Detect which cell encompasses the target text, then output its [x, y] center coordinate. 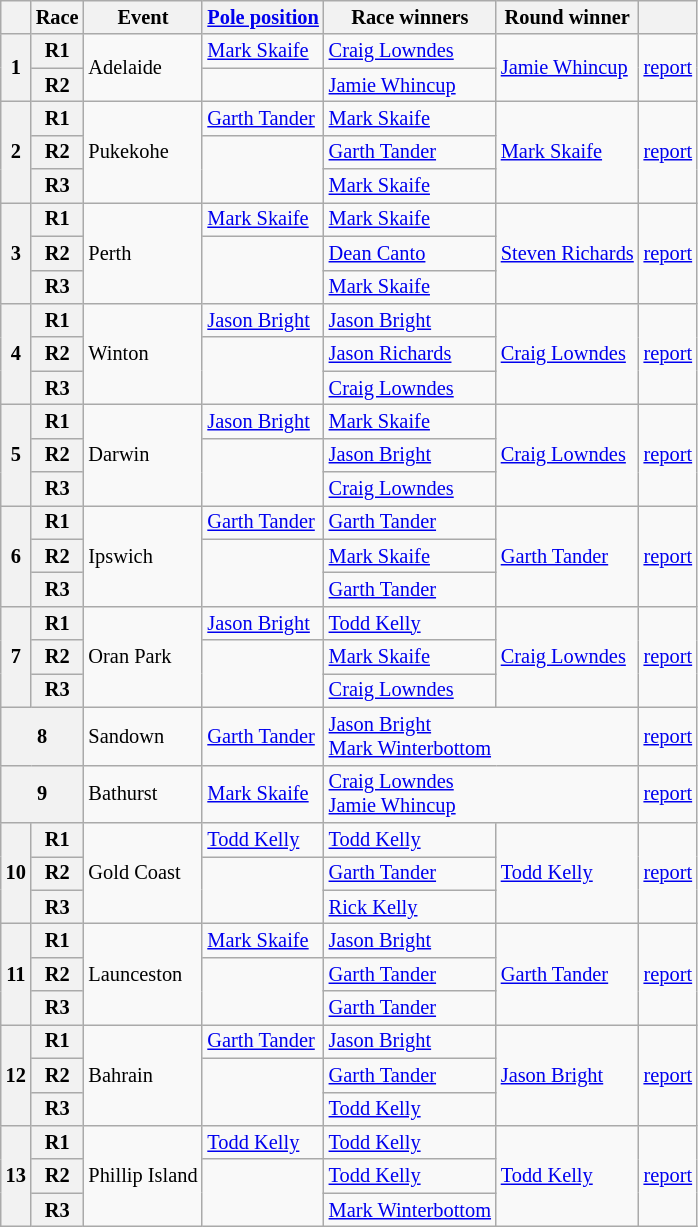
Mark Winterbottom [410, 1210]
Launceston [142, 974]
4 [16, 354]
Winton [142, 354]
Pole position [262, 17]
Oran Park [142, 656]
Bathurst [142, 794]
6 [16, 556]
Rick Kelly [410, 907]
Race [58, 17]
9 [42, 794]
Sandown [142, 736]
Jason Richards [410, 354]
10 [16, 872]
11 [16, 974]
Gold Coast [142, 872]
Dean Canto [410, 253]
2 [16, 152]
Perth [142, 252]
7 [16, 656]
Pukekohe [142, 152]
1 [16, 68]
Craig Lowndes Jamie Whincup [482, 794]
Phillip Island [142, 1176]
Bahrain [142, 1074]
Race winners [410, 17]
8 [42, 736]
Round winner [568, 17]
12 [16, 1074]
5 [16, 454]
Darwin [142, 454]
3 [16, 252]
Jason Bright Mark Winterbottom [482, 736]
Steven Richards [568, 252]
13 [16, 1176]
Event [142, 17]
Adelaide [142, 68]
Ipswich [142, 556]
